Find where the given text appears and provide that cell's center as [X, Y] coordinate. 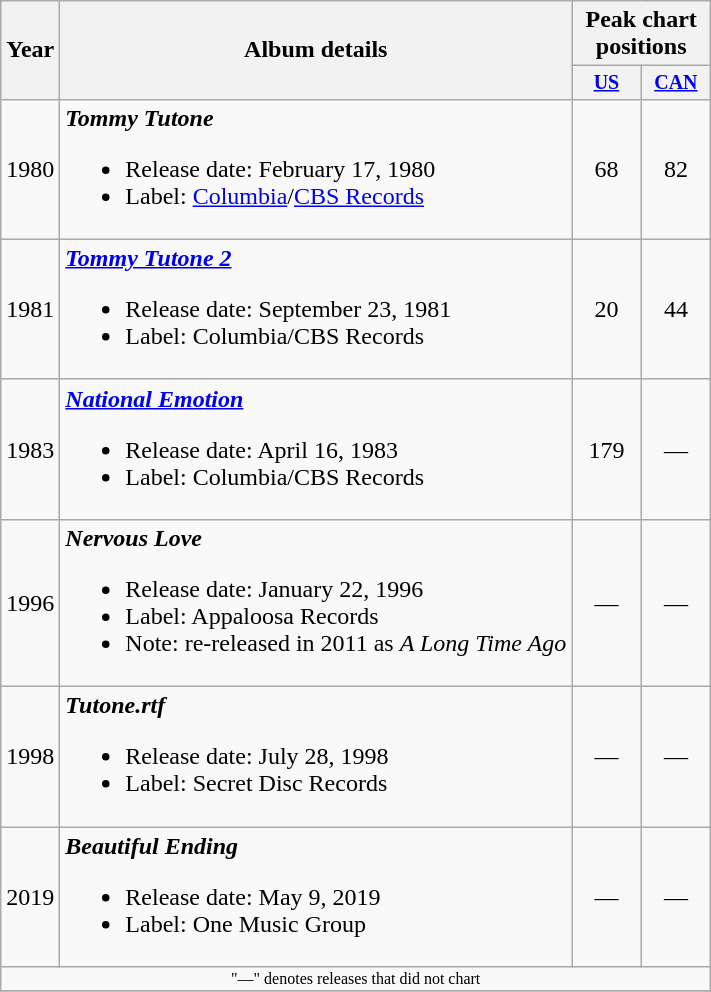
1996 [30, 602]
US [606, 82]
1998 [30, 757]
Tutone.rtfRelease date: July 28, 1998Label: Secret Disc Records [316, 757]
20 [606, 309]
Year [30, 50]
Tommy TutoneRelease date: February 17, 1980Label: Columbia/CBS Records [316, 169]
Peak chartpositions [642, 34]
1981 [30, 309]
68 [606, 169]
2019 [30, 897]
"—" denotes releases that did not chart [356, 979]
Nervous LoveRelease date: January 22, 1996Label: Appaloosa RecordsNote: re-released in 2011 as A Long Time Ago [316, 602]
179 [606, 449]
Beautiful EndingRelease date: May 9, 2019Label: One Music Group [316, 897]
1980 [30, 169]
National EmotionRelease date: April 16, 1983Label: Columbia/CBS Records [316, 449]
1983 [30, 449]
Album details [316, 50]
Tommy Tutone 2Release date: September 23, 1981Label: Columbia/CBS Records [316, 309]
CAN [676, 82]
44 [676, 309]
82 [676, 169]
